Locate the cell with the specified text and output its [x, y] center coordinate. 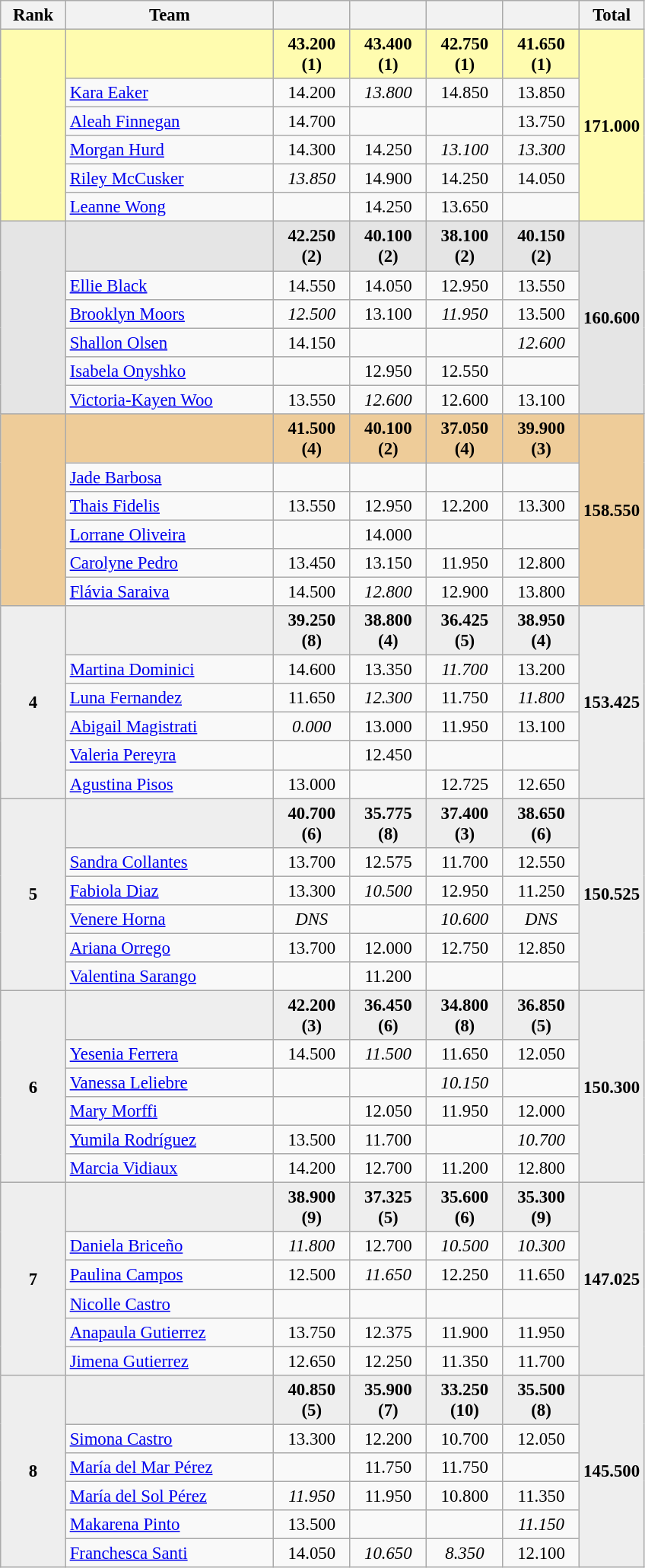
12.300 [388, 698]
Luna Fernandez [169, 698]
12.575 [388, 862]
5 [33, 895]
Jade Barbosa [169, 477]
38.800 (4) [388, 630]
Ellie Black [169, 285]
40.150 (2) [542, 247]
35.600 (6) [465, 1207]
36.450 (6) [388, 1015]
María del Sol Pérez [169, 1496]
153.425 [612, 702]
150.300 [612, 1087]
40.850 (5) [312, 1399]
Brooklyn Moors [169, 314]
12.725 [465, 784]
42.250 (2) [312, 247]
158.550 [612, 510]
171.000 [612, 126]
43.200 (1) [312, 55]
13.150 [388, 563]
Valentina Sarango [169, 977]
Victoria-Kayen Woo [169, 400]
41.500 (4) [312, 438]
147.025 [612, 1279]
37.050 (4) [465, 438]
12.450 [388, 756]
10.650 [388, 1553]
Rank [33, 15]
38.950 (4) [542, 630]
Sandra Collantes [169, 862]
Anapaula Gutierrez [169, 1332]
Lorrane Oliveira [169, 534]
Venere Horna [169, 919]
Abigail Magistrati [169, 727]
Riley McCusker [169, 179]
Agustina Pisos [169, 784]
8 [33, 1471]
42.750 (1) [465, 55]
Flávia Saraiva [169, 592]
36.850 (5) [542, 1015]
12.375 [388, 1332]
Paulina Campos [169, 1275]
Carolyne Pedro [169, 563]
Martina Dominici [169, 670]
María del Mar Pérez [169, 1468]
8.350 [465, 1553]
10.150 [465, 1083]
33.250 (10) [465, 1399]
14.700 [312, 122]
Leanne Wong [169, 208]
Simona Castro [169, 1439]
43.400 (1) [388, 55]
Valeria Pereyra [169, 756]
Daniela Briceño [169, 1246]
12.850 [542, 948]
Isabela Onyshko [169, 371]
Yumila Rodríguez [169, 1140]
145.500 [612, 1471]
Shallon Olsen [169, 343]
38.100 (2) [465, 247]
39.900 (3) [542, 438]
39.250 (8) [312, 630]
34.800 (8) [465, 1015]
35.775 (8) [388, 824]
Nicolle Castro [169, 1304]
Team [169, 15]
14.150 [312, 343]
Yesenia Ferrera [169, 1054]
42.200 (3) [312, 1015]
4 [33, 702]
Kara Eaker [169, 93]
11.500 [388, 1054]
6 [33, 1087]
11.150 [542, 1525]
12.100 [542, 1553]
Mary Morffi [169, 1111]
11.900 [465, 1332]
10.600 [465, 919]
7 [33, 1279]
Total [612, 15]
38.900 (9) [312, 1207]
13.200 [542, 670]
10.300 [542, 1246]
Marcia Vidiaux [169, 1168]
Thais Fidelis [169, 506]
150.525 [612, 895]
38.650 (6) [542, 824]
40.700 (6) [312, 824]
14.550 [312, 285]
12.900 [465, 592]
37.325 (5) [388, 1207]
Jimena Gutierrez [169, 1361]
35.500 (8) [542, 1399]
13.350 [388, 670]
35.300 (9) [542, 1207]
Franchesca Santi [169, 1553]
14.000 [388, 534]
Vanessa Leliebre [169, 1083]
0.000 [312, 727]
11.250 [542, 891]
14.600 [312, 670]
14.850 [465, 93]
35.900 (7) [388, 1399]
13.450 [312, 563]
41.650 (1) [542, 55]
37.400 (3) [465, 824]
10.800 [465, 1496]
12.750 [465, 948]
Morgan Hurd [169, 150]
14.300 [312, 150]
Aleah Finnegan [169, 122]
160.600 [612, 318]
Ariana Orrego [169, 948]
Fabiola Diaz [169, 891]
13.650 [465, 208]
14.900 [388, 179]
36.425 (5) [465, 630]
Makarena Pinto [169, 1525]
